Return the (X, Y) coordinate for the center point of the cell that contains the specified text.  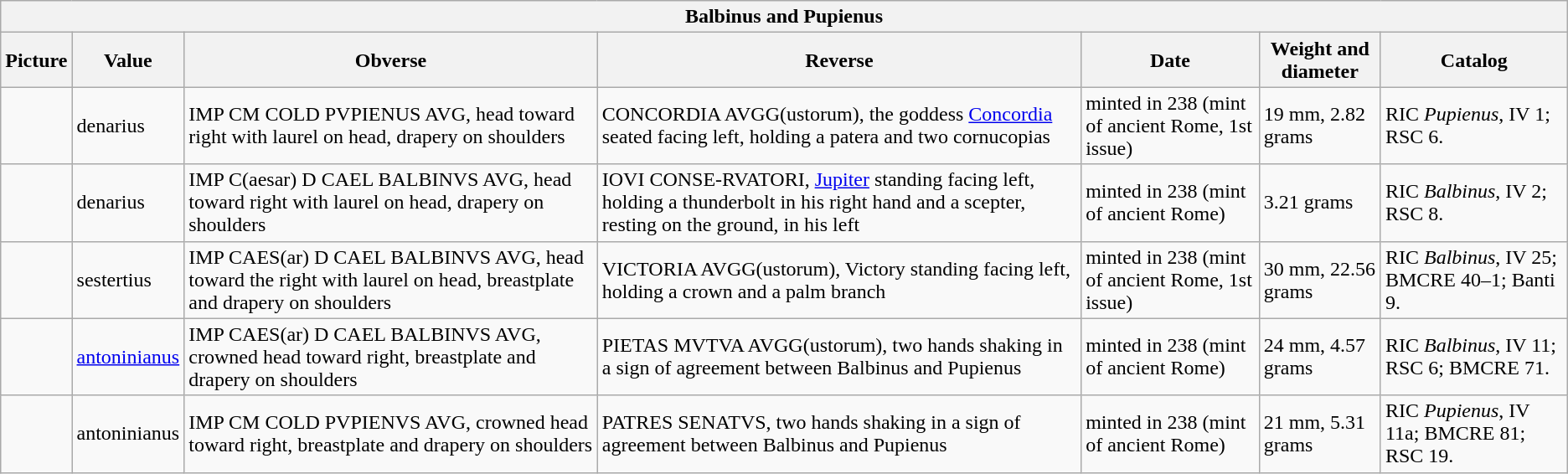
Weight and diameter (1320, 60)
PIETAS MVTVA AVGG(ustorum), two hands shaking in a sign of agreement between Balbinus and Pupienus (839, 357)
RIC Balbinus, IV 2; RSC 8. (1474, 203)
Reverse (839, 60)
RIC Pupienus, IV 1; RSC 6. (1474, 126)
PATRES SENATVS, two hands shaking in a sign of agreement between Balbinus and Pupienus (839, 434)
IMP CM COLD PVPIENVS AVG, crowned head toward right, breastplate and drapery on shoulders (391, 434)
IOVI CONSE-RVATORI, Jupiter standing facing left, holding a thunderbolt in his right hand and a scepter, resting on the ground, in his left (839, 203)
21 mm, 5.31 grams (1320, 434)
IMP CAES(ar) D CAEL BALBINVS AVG, head toward the right with laurel on head, breastplate and drapery on shoulders (391, 280)
3.21 grams (1320, 203)
VICTORIA AVGG(ustorum), Victory standing facing left, holding a crown and a palm branch (839, 280)
24 mm, 4.57 grams (1320, 357)
RIC Balbinus, IV 11; RSC 6; BMCRE 71. (1474, 357)
Date (1171, 60)
Catalog (1474, 60)
CONCORDIA AVGG(ustorum), the goddess Concordia seated facing left, holding a patera and two cornucopias (839, 126)
Picture (37, 60)
IMP CM COLD PVPIENUS AVG, head toward right with laurel on head, drapery on shoulders (391, 126)
RIC Balbinus, IV 25; BMCRE 40–1; Banti 9. (1474, 280)
Obverse (391, 60)
19 mm, 2.82 grams (1320, 126)
30 mm, 22.56 grams (1320, 280)
sestertius (128, 280)
IMP C(aesar) D CAEL BALBINVS AVG, head toward right with laurel on head, drapery on shoulders (391, 203)
Value (128, 60)
IMP CAES(ar) D CAEL BALBINVS AVG, crowned head toward right, breastplate and drapery on shoulders (391, 357)
RIC Pupienus, IV 11a; BMCRE 81; RSC 19. (1474, 434)
Balbinus and Pupienus (784, 17)
